Provide the [X, Y] coordinate of the cell's center where the given text is located.  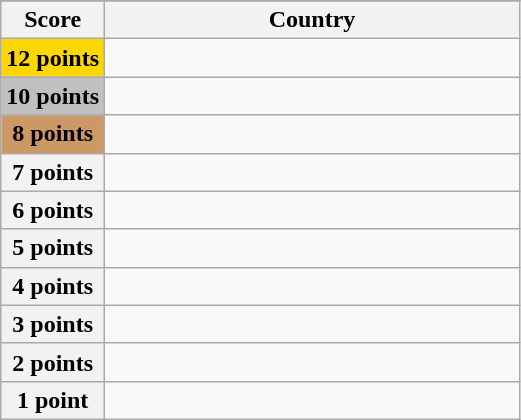
7 points [53, 172]
3 points [53, 324]
6 points [53, 210]
5 points [53, 248]
Score [53, 20]
12 points [53, 58]
2 points [53, 362]
4 points [53, 286]
1 point [53, 400]
10 points [53, 96]
8 points [53, 134]
Country [312, 20]
